Search for the cell housing the specified text and yield its [X, Y] center coordinate. 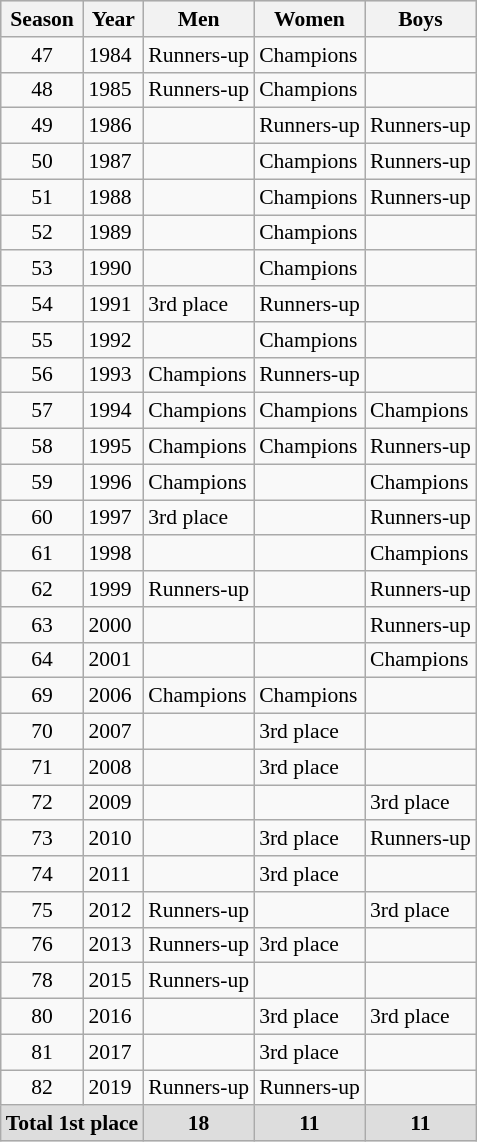
62 [42, 589]
1987 [113, 162]
Boys [420, 19]
53 [42, 269]
47 [42, 55]
52 [42, 233]
2006 [113, 696]
1986 [113, 126]
74 [42, 874]
1996 [113, 482]
58 [42, 447]
1992 [113, 340]
2009 [113, 803]
2012 [113, 910]
1985 [113, 90]
1999 [113, 589]
80 [42, 1017]
50 [42, 162]
2011 [113, 874]
1984 [113, 55]
73 [42, 839]
1990 [113, 269]
71 [42, 767]
2017 [113, 1052]
Women [310, 19]
54 [42, 304]
2019 [113, 1088]
Men [198, 19]
78 [42, 981]
76 [42, 945]
1991 [113, 304]
61 [42, 554]
2010 [113, 839]
1998 [113, 554]
75 [42, 910]
Total 1st place [72, 1124]
1988 [113, 197]
70 [42, 732]
82 [42, 1088]
2001 [113, 660]
55 [42, 340]
56 [42, 375]
2016 [113, 1017]
2008 [113, 767]
Year [113, 19]
59 [42, 482]
Season [42, 19]
1997 [113, 518]
57 [42, 411]
1993 [113, 375]
2000 [113, 625]
2007 [113, 732]
1989 [113, 233]
2013 [113, 945]
18 [198, 1124]
72 [42, 803]
60 [42, 518]
69 [42, 696]
81 [42, 1052]
48 [42, 90]
1995 [113, 447]
2015 [113, 981]
63 [42, 625]
64 [42, 660]
1994 [113, 411]
49 [42, 126]
51 [42, 197]
